Extract the [X, Y] coordinate from the center of the cell holding the provided text.  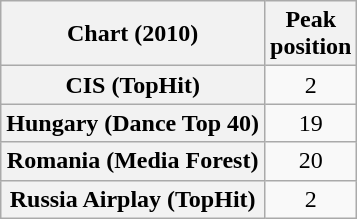
19 [311, 123]
Peakposition [311, 34]
CIS (TopHit) [133, 85]
Russia Airplay (TopHit) [133, 199]
20 [311, 161]
Hungary (Dance Top 40) [133, 123]
Chart (2010) [133, 34]
Romania (Media Forest) [133, 161]
